Find where the given text appears and provide that cell's center as [X, Y] coordinate. 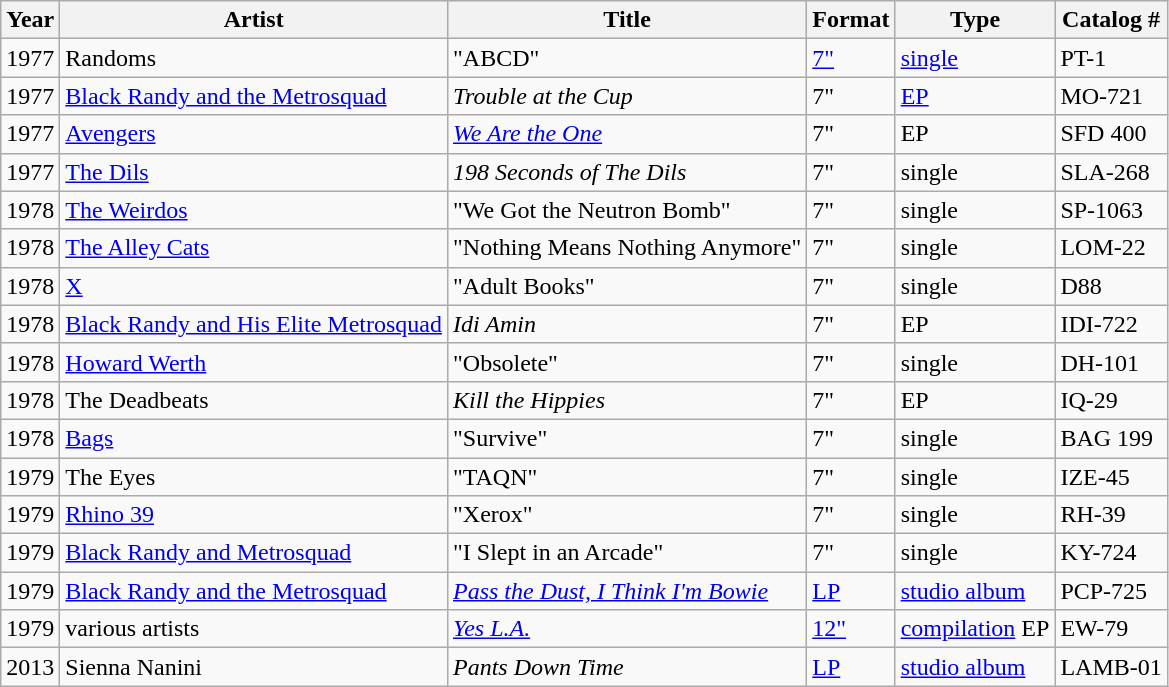
SP-1063 [1111, 210]
Randoms [254, 58]
X [254, 286]
IQ-29 [1111, 400]
We Are the One [626, 134]
The Dils [254, 172]
Type [975, 20]
The Weirdos [254, 210]
The Eyes [254, 477]
198 Seconds of The Dils [626, 172]
Howard Werth [254, 362]
Catalog # [1111, 20]
2013 [30, 667]
Black Randy and His Elite Metrosquad [254, 324]
"Obsolete" [626, 362]
Bags [254, 438]
LOM-22 [1111, 248]
various artists [254, 629]
EW-79 [1111, 629]
"Adult Books" [626, 286]
Avengers [254, 134]
Artist [254, 20]
"Xerox" [626, 515]
RH-39 [1111, 515]
IZE-45 [1111, 477]
BAG 199 [1111, 438]
The Deadbeats [254, 400]
MO-721 [1111, 96]
"I Slept in an Arcade" [626, 553]
Year [30, 20]
IDI-722 [1111, 324]
Pants Down Time [626, 667]
Black Randy and Metrosquad [254, 553]
Rhino 39 [254, 515]
"We Got the Neutron Bomb" [626, 210]
KY-724 [1111, 553]
PT-1 [1111, 58]
Kill the Hippies [626, 400]
compilation EP [975, 629]
PCP-725 [1111, 591]
Format [851, 20]
Idi Amin [626, 324]
SLA-268 [1111, 172]
"ABCD" [626, 58]
The Alley Cats [254, 248]
Pass the Dust, I Think I'm Bowie [626, 591]
LAMB-01 [1111, 667]
Title [626, 20]
Sienna Nanini [254, 667]
D88 [1111, 286]
"Survive" [626, 438]
Yes L.A. [626, 629]
"TAQN" [626, 477]
DH-101 [1111, 362]
Trouble at the Cup [626, 96]
"Nothing Means Nothing Anymore" [626, 248]
SFD 400 [1111, 134]
12" [851, 629]
